Identify which cell holds the provided text, then report its (x, y) central coordinate. 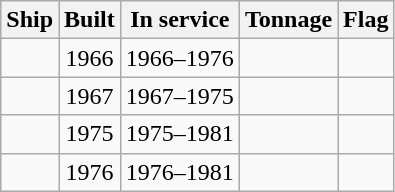
Flag (366, 20)
Built (90, 20)
1976–1981 (180, 172)
1966–1976 (180, 58)
1975 (90, 134)
1966 (90, 58)
In service (180, 20)
1967–1975 (180, 96)
Tonnage (288, 20)
1975–1981 (180, 134)
1967 (90, 96)
1976 (90, 172)
Ship (30, 20)
